Locate the cell with the specified text and output its [x, y] center coordinate. 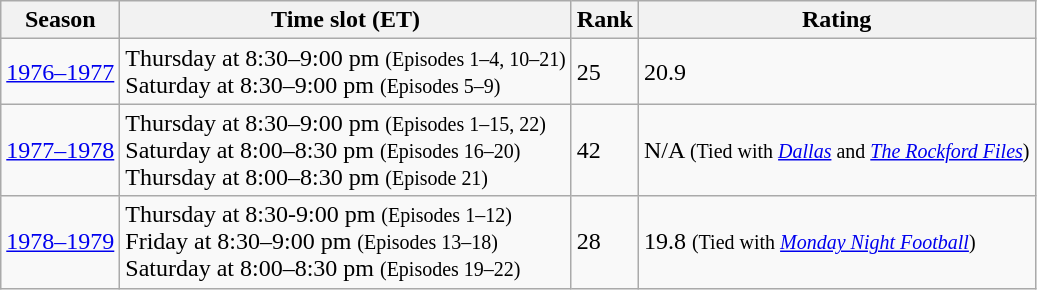
Season [60, 20]
Rank [604, 20]
28 [604, 242]
19.8 (Tied with Monday Night Football) [836, 242]
Thursday at 8:30–9:00 pm (Episodes 1–15, 22)Saturday at 8:00–8:30 pm (Episodes 16–20)Thursday at 8:00–8:30 pm (Episode 21) [346, 150]
1977–1978 [60, 150]
Rating [836, 20]
Thursday at 8:30–9:00 pm (Episodes 1–4, 10–21)Saturday at 8:30–9:00 pm (Episodes 5–9) [346, 72]
Thursday at 8:30-9:00 pm (Episodes 1–12)Friday at 8:30–9:00 pm (Episodes 13–18)Saturday at 8:00–8:30 pm (Episodes 19–22) [346, 242]
42 [604, 150]
1976–1977 [60, 72]
1978–1979 [60, 242]
N/A (Tied with Dallas and The Rockford Files) [836, 150]
25 [604, 72]
20.9 [836, 72]
Time slot (ET) [346, 20]
